Locate the cell with the specified text and output its (x, y) center coordinate. 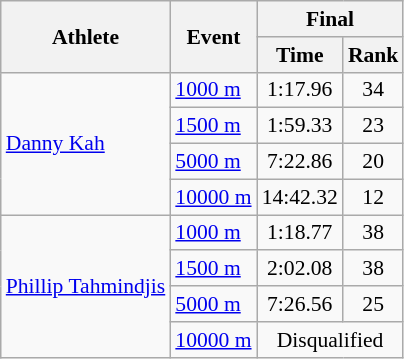
1:18.77 (300, 233)
Athlete (86, 36)
34 (374, 90)
Rank (374, 55)
12 (374, 197)
7:22.86 (300, 162)
1:17.96 (300, 90)
Event (213, 36)
20 (374, 162)
2:02.08 (300, 269)
Danny Kah (86, 143)
Time (300, 55)
14:42.32 (300, 197)
25 (374, 304)
Phillip Tahmindjis (86, 286)
Final (330, 19)
23 (374, 126)
Disqualified (330, 340)
7:26.56 (300, 304)
1:59.33 (300, 126)
